Determine the (x, y) coordinate at the center of the cell enclosing the given text.  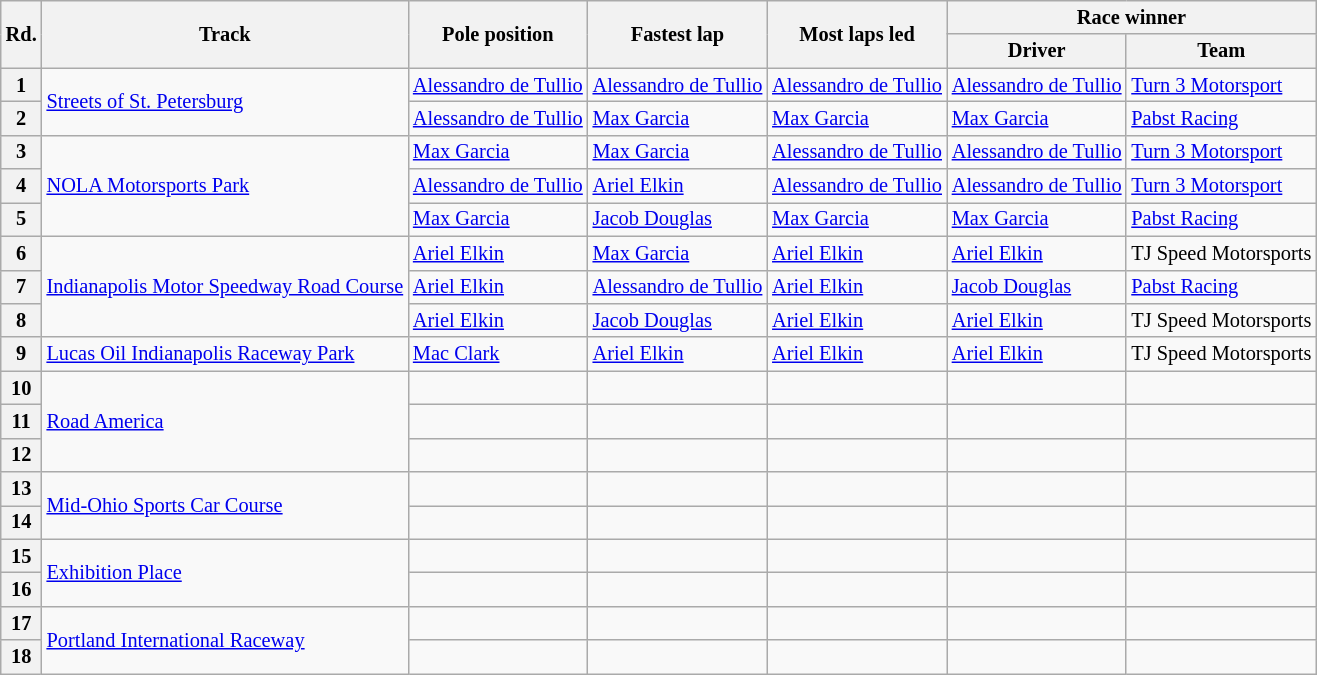
14 (22, 522)
17 (22, 623)
Driver (1037, 51)
18 (22, 657)
Exhibition Place (225, 572)
Indianapolis Motor Speedway Road Course (225, 286)
Rd. (22, 34)
12 (22, 455)
Fastest lap (678, 34)
Mac Clark (498, 354)
16 (22, 589)
6 (22, 253)
8 (22, 320)
Race winner (1132, 17)
Portland International Raceway (225, 640)
11 (22, 421)
4 (22, 186)
NOLA Motorsports Park (225, 186)
5 (22, 219)
13 (22, 489)
9 (22, 354)
7 (22, 287)
15 (22, 556)
Track (225, 34)
Most laps led (857, 34)
Mid-Ohio Sports Car Course (225, 506)
Lucas Oil Indianapolis Raceway Park (225, 354)
3 (22, 152)
2 (22, 118)
1 (22, 85)
Streets of St. Petersburg (225, 102)
Team (1221, 51)
Road America (225, 422)
10 (22, 388)
Pole position (498, 34)
